Identify which cell holds the provided text, then report its (x, y) central coordinate. 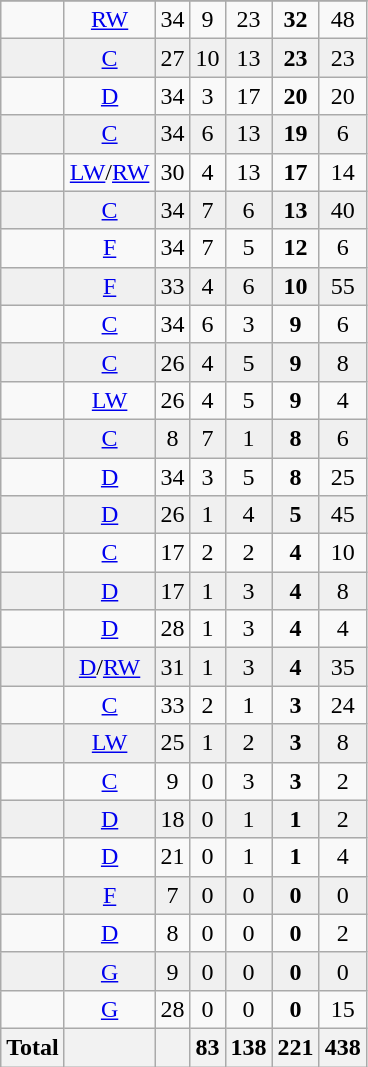
438 (342, 1047)
40 (342, 210)
19 (296, 134)
24 (342, 705)
48 (342, 20)
RW (110, 20)
32 (296, 20)
LW/RW (110, 172)
30 (172, 172)
55 (342, 286)
18 (172, 819)
Total (33, 1047)
221 (296, 1047)
35 (342, 667)
15 (342, 1009)
83 (208, 1047)
14 (342, 172)
12 (296, 248)
27 (172, 58)
D/RW (110, 667)
31 (172, 667)
21 (172, 857)
138 (248, 1047)
45 (342, 515)
